For the text-containing cell, return its midpoint in [X, Y] coordinate format. 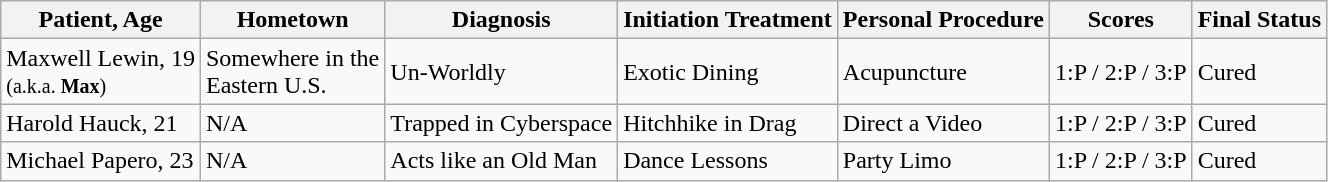
Somewhere in the Eastern U.S. [292, 72]
Un-Worldly [502, 72]
Personal Procedure [943, 20]
Acts like an Old Man [502, 161]
Patient, Age [101, 20]
Diagnosis [502, 20]
Hometown [292, 20]
Direct a Video [943, 123]
Maxwell Lewin, 19 (a.k.a. Max) [101, 72]
Michael Papero, 23 [101, 161]
Hitchhike in Drag [728, 123]
Harold Hauck, 21 [101, 123]
Party Limo [943, 161]
Dance Lessons [728, 161]
Initiation Treatment [728, 20]
Exotic Dining [728, 72]
Scores [1120, 20]
Acupuncture [943, 72]
Trapped in Cyberspace [502, 123]
Final Status [1259, 20]
